Pinpoint the cell where the given text exists, returning its (x, y) midpoint coordinate. 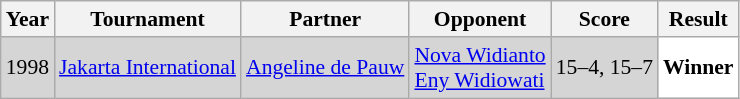
Result (698, 19)
Partner (325, 19)
Year (28, 19)
Winner (698, 68)
Nova Widianto Eny Widiowati (480, 68)
Opponent (480, 19)
15–4, 15–7 (604, 68)
1998 (28, 68)
Jakarta International (148, 68)
Score (604, 19)
Tournament (148, 19)
Angeline de Pauw (325, 68)
